Detect which cell encompasses the target text, then output its (x, y) center coordinate. 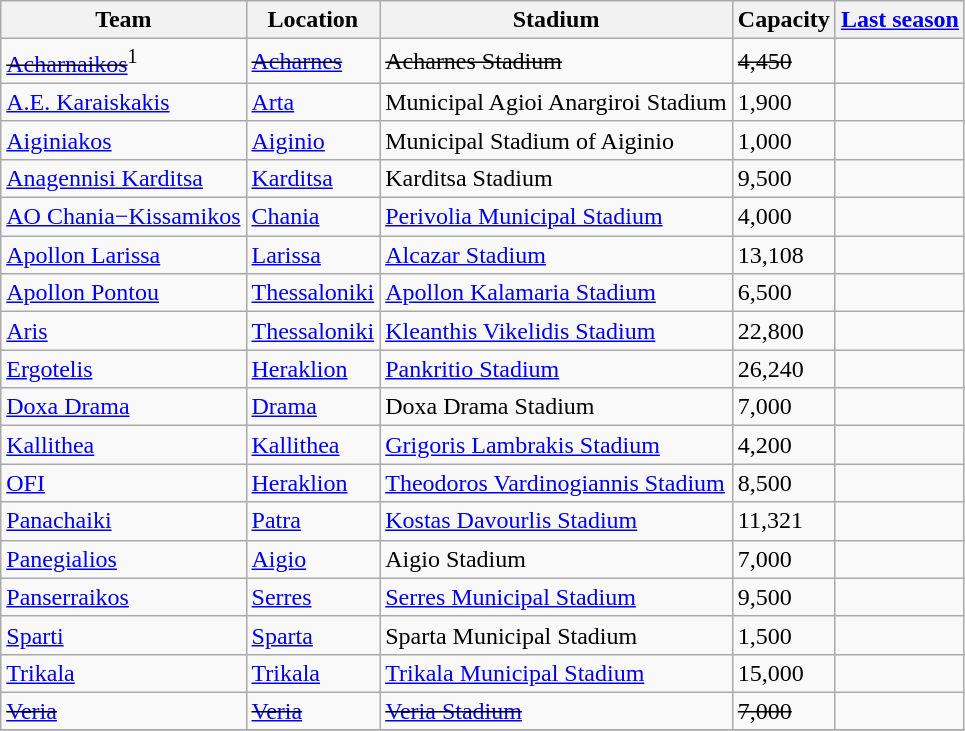
Municipal Stadium of Aiginio (556, 140)
Larissa (313, 255)
Serres Municipal Stadium (556, 597)
13,108 (784, 255)
Anagennisi Karditsa (124, 178)
Grigoris Lambrakis Stadium (556, 445)
Aigio Stadium (556, 559)
Aiginio (313, 140)
26,240 (784, 369)
Perivolia Municipal Stadium (556, 217)
8,500 (784, 483)
Aigio (313, 559)
Apollon Larissa (124, 255)
15,000 (784, 673)
Kleanthis Vikelidis Stadium (556, 331)
Doxa Drama (124, 407)
Acharnes (313, 62)
22,800 (784, 331)
Aris (124, 331)
Veria Stadium (556, 711)
Karditsa Stadium (556, 178)
Municipal Agioi Anargiroi Stadium (556, 102)
Stadium (556, 20)
Arta (313, 102)
Location (313, 20)
Acharnaikos1 (124, 62)
Sparti (124, 635)
Serres (313, 597)
1,900 (784, 102)
Team (124, 20)
A.E. Karaiskakis (124, 102)
Doxa Drama Stadium (556, 407)
Apollon Pontou (124, 293)
1,000 (784, 140)
11,321 (784, 521)
Theodoros Vardinogiannis Stadium (556, 483)
Drama (313, 407)
Pankritio Stadium (556, 369)
Karditsa (313, 178)
Ergotelis (124, 369)
4,000 (784, 217)
Panegialios (124, 559)
AO Chania−Kissamikos (124, 217)
Aiginiakos (124, 140)
Patra (313, 521)
4,200 (784, 445)
Acharnes Stadium (556, 62)
Last season (900, 20)
Sparta (313, 635)
Sparta Municipal Stadium (556, 635)
Alcazar Stadium (556, 255)
Trikala Municipal Stadium (556, 673)
Panachaiki (124, 521)
Chania (313, 217)
OFI (124, 483)
6,500 (784, 293)
Kostas Davourlis Stadium (556, 521)
Apollon Kalamaria Stadium (556, 293)
Panserraikos (124, 597)
4,450 (784, 62)
1,500 (784, 635)
Capacity (784, 20)
